Capture the cell that displays the provided text and extract its (x, y) central coordinate. 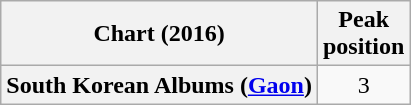
Peakposition (363, 34)
Chart (2016) (160, 34)
3 (363, 85)
South Korean Albums (Gaon) (160, 85)
